Locate the cell with the specified text and output its [x, y] center coordinate. 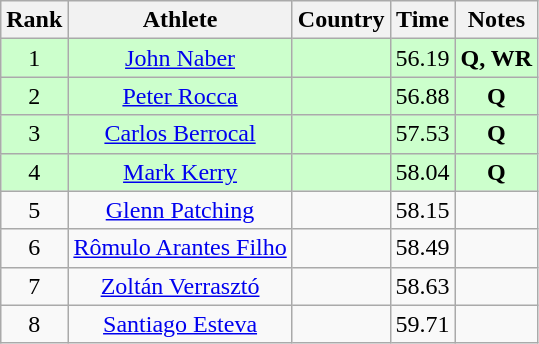
Glenn Patching [180, 210]
Peter Rocca [180, 96]
1 [34, 58]
8 [34, 324]
58.63 [422, 286]
57.53 [422, 134]
John Naber [180, 58]
Country [341, 20]
58.15 [422, 210]
Time [422, 20]
Rômulo Arantes Filho [180, 248]
59.71 [422, 324]
Athlete [180, 20]
Notes [496, 20]
7 [34, 286]
Carlos Berrocal [180, 134]
2 [34, 96]
4 [34, 172]
56.19 [422, 58]
6 [34, 248]
Q, WR [496, 58]
58.04 [422, 172]
Rank [34, 20]
5 [34, 210]
3 [34, 134]
58.49 [422, 248]
Santiago Esteva [180, 324]
56.88 [422, 96]
Mark Kerry [180, 172]
Zoltán Verrasztó [180, 286]
